Pinpoint the cell where the given text exists, returning its [x, y] midpoint coordinate. 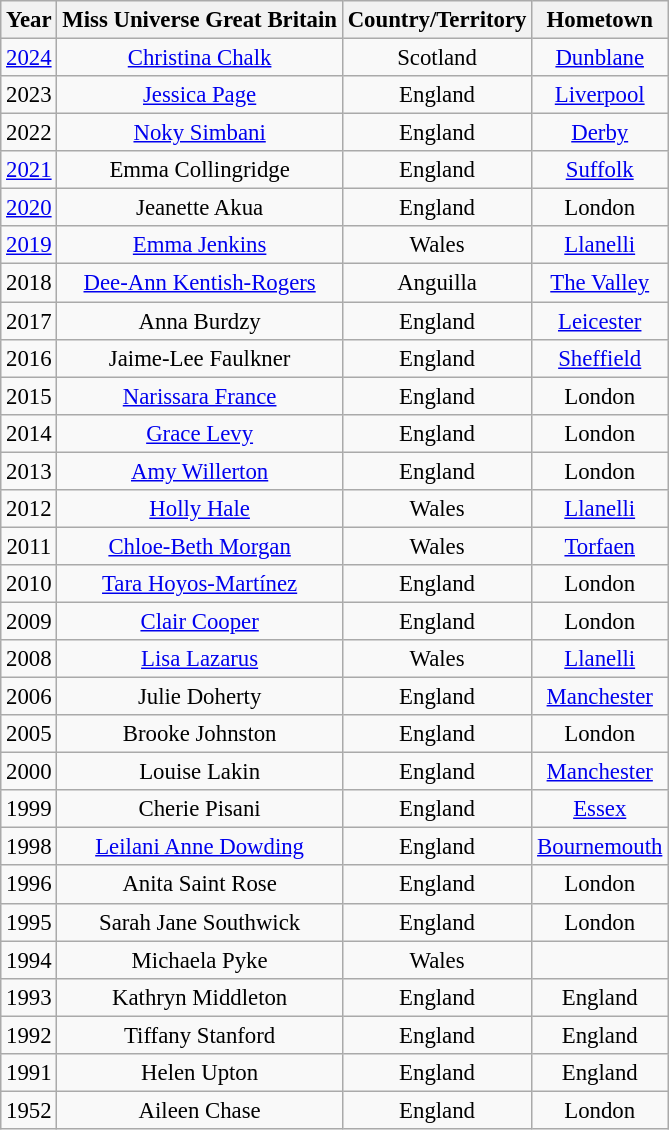
2024 [29, 58]
1996 [29, 885]
2000 [29, 772]
2019 [29, 245]
Louise Lakin [200, 772]
Brooke Johnston [200, 734]
Cherie Pisani [200, 809]
Jaime-Lee Faulkner [200, 358]
Liverpool [600, 95]
Grace Levy [200, 433]
Sarah Jane Southwick [200, 922]
Derby [600, 133]
Year [29, 20]
Anita Saint Rose [200, 885]
Julie Doherty [200, 697]
Essex [600, 809]
Amy Willerton [200, 471]
2021 [29, 170]
Emma Collingridge [200, 170]
2017 [29, 321]
Miss Universe Great Britain [200, 20]
2010 [29, 584]
1991 [29, 1073]
2005 [29, 734]
2022 [29, 133]
Anna Burdzy [200, 321]
Chloe-Beth Morgan [200, 546]
2006 [29, 697]
2009 [29, 621]
Noky Simbani [200, 133]
Michaela Pyke [200, 960]
Holly Hale [200, 509]
Jessica Page [200, 95]
Emma Jenkins [200, 245]
Aileen Chase [200, 1110]
Jeanette Akua [200, 208]
Kathryn Middleton [200, 997]
Sheffield [600, 358]
Helen Upton [200, 1073]
Tara Hoyos-Martínez [200, 584]
2015 [29, 396]
1994 [29, 960]
2016 [29, 358]
Dee-Ann Kentish-Rogers [200, 283]
Narissara France [200, 396]
2018 [29, 283]
1992 [29, 1035]
1998 [29, 847]
Tiffany Stanford [200, 1035]
1995 [29, 922]
2020 [29, 208]
Leicester [600, 321]
Bournemouth [600, 847]
Dunblane [600, 58]
Leilani Anne Dowding [200, 847]
2013 [29, 471]
1999 [29, 809]
Hometown [600, 20]
The Valley [600, 283]
2014 [29, 433]
Torfaen [600, 546]
Clair Cooper [200, 621]
2008 [29, 659]
2011 [29, 546]
Scotland [436, 58]
Suffolk [600, 170]
Anguilla [436, 283]
1952 [29, 1110]
Country/Territory [436, 20]
Christina Chalk [200, 58]
Lisa Lazarus [200, 659]
2012 [29, 509]
2023 [29, 95]
1993 [29, 997]
